Detect which cell encompasses the target text, then output its [X, Y] center coordinate. 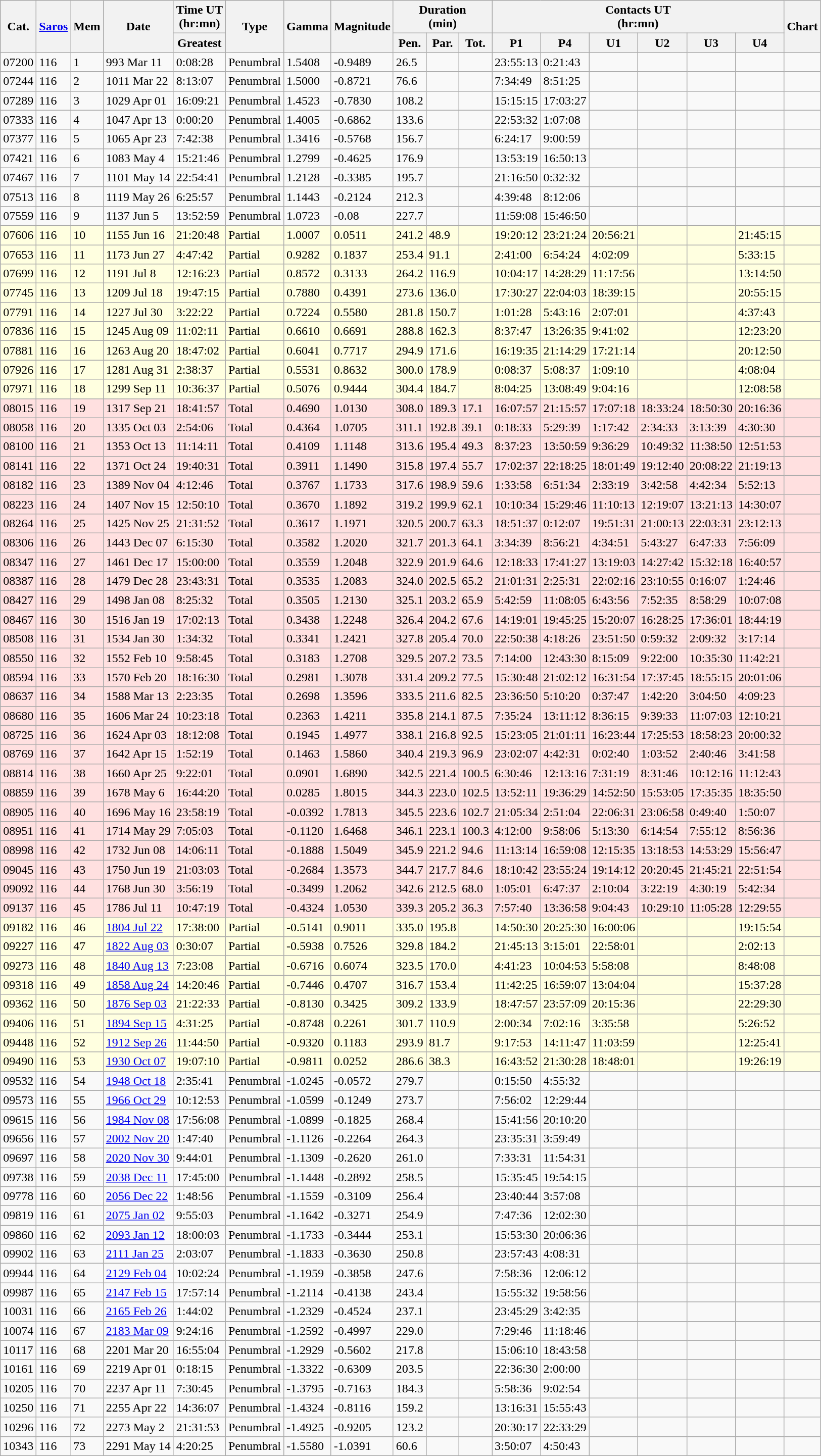
308.0 [409, 408]
18:33:24 [662, 408]
73 [87, 1446]
62.1 [475, 504]
-0.1888 [308, 850]
11:03:59 [613, 1042]
170.0 [443, 966]
331.4 [409, 677]
U2 [662, 43]
313.6 [409, 446]
2093 Jan 12 [138, 1235]
9:00:59 [565, 139]
322.9 [409, 562]
7:05:03 [199, 831]
309.2 [409, 1004]
0.6041 [308, 350]
82.5 [475, 696]
1101 May 14 [138, 177]
204.2 [443, 620]
-0.9205 [362, 1427]
12:15:35 [613, 850]
-1.1309 [308, 1158]
6:54:24 [565, 254]
24 [87, 504]
1.1490 [362, 466]
1624 Apr 03 [138, 735]
1642 Apr 15 [138, 754]
7:57:40 [516, 908]
8:31:46 [662, 773]
4:41:23 [516, 966]
50 [87, 1004]
11 [87, 254]
-0.9320 [308, 1042]
27 [87, 562]
1.4977 [362, 735]
73.5 [475, 658]
21:45:15 [760, 235]
14:53:29 [711, 850]
08306 [18, 542]
8:56:21 [565, 542]
-0.4625 [362, 158]
08058 [18, 427]
209.2 [443, 677]
9:44:01 [199, 1158]
Par. [443, 43]
08347 [18, 562]
1822 Aug 03 [138, 946]
326.4 [409, 620]
1660 Apr 25 [138, 773]
1570 Feb 20 [138, 677]
3:41:58 [760, 754]
4:30:19 [711, 889]
-0.8721 [362, 81]
0.9282 [308, 254]
11:10:13 [613, 504]
-1.1448 [308, 1177]
12:18:33 [516, 562]
14:06:11 [199, 850]
14:19:01 [516, 620]
258.5 [409, 1177]
5:43:27 [662, 542]
09318 [18, 985]
21:45:13 [516, 946]
4:37:43 [760, 312]
1:03:52 [662, 754]
2:51:04 [565, 812]
13:19:03 [613, 562]
70.0 [475, 639]
18:16:30 [199, 677]
184.7 [443, 389]
205.2 [443, 908]
60.6 [409, 1446]
09182 [18, 927]
23:40:44 [516, 1196]
1.5000 [308, 81]
31 [87, 639]
1479 Dec 28 [138, 581]
Type [255, 26]
253.4 [409, 254]
243.4 [409, 1292]
0.3559 [308, 562]
286.6 [409, 1062]
9:55:03 [199, 1216]
36 [87, 735]
23:36:50 [516, 696]
4:39:48 [516, 196]
07745 [18, 293]
20:10:20 [565, 1119]
8:37:47 [516, 331]
1:17:42 [613, 427]
-0.2124 [362, 196]
2020 Nov 30 [138, 1158]
16:59:07 [565, 985]
153.4 [443, 985]
0.0901 [308, 773]
-1.5580 [308, 1446]
3:50:07 [516, 1446]
0:18:33 [516, 427]
1:01:28 [516, 312]
320.5 [409, 523]
-0.1249 [362, 1100]
08141 [18, 466]
9:22:01 [199, 773]
11:13:14 [516, 850]
1.6890 [362, 773]
23:55:24 [565, 869]
-1.1733 [308, 1235]
1 [87, 62]
315.8 [409, 466]
07200 [18, 62]
4:34:51 [613, 542]
3:42:58 [662, 485]
100.5 [475, 773]
23:35:31 [516, 1138]
-0.4138 [362, 1292]
0.4707 [362, 985]
23:02:07 [516, 754]
1768 Jun 30 [138, 889]
159.2 [409, 1408]
205.4 [443, 639]
22:50:38 [516, 639]
5:29:39 [565, 427]
1:48:56 [199, 1196]
0.3670 [308, 504]
1552 Feb 10 [138, 658]
0.7717 [362, 350]
8:37:23 [516, 446]
11:08:05 [565, 600]
07333 [18, 120]
59 [87, 1177]
14 [87, 312]
56 [87, 1119]
0.3505 [308, 600]
23:45:29 [516, 1312]
12:19:07 [662, 504]
16:23:44 [613, 735]
100.3 [475, 831]
-1.4925 [308, 1427]
0.5580 [362, 312]
4:02:09 [613, 254]
-0.08 [362, 216]
10:07:08 [760, 600]
22:58:01 [613, 946]
11:14:11 [199, 446]
-1.0391 [362, 1446]
16:59:08 [565, 850]
176.9 [409, 158]
71 [87, 1408]
Date [138, 26]
21:31:52 [199, 523]
18:58:23 [711, 735]
2:34:33 [662, 427]
8:58:29 [711, 600]
-0.3444 [362, 1235]
13:36:58 [565, 908]
-1.2329 [308, 1312]
-0.4324 [308, 908]
0:08:37 [516, 370]
0.7526 [362, 946]
1.2083 [362, 581]
17:30:27 [516, 293]
15:32:18 [711, 562]
67 [87, 1331]
1.0007 [308, 235]
22:53:32 [516, 120]
-0.7446 [308, 985]
09092 [18, 889]
184.2 [443, 946]
22:04:03 [565, 293]
241.2 [409, 235]
-0.8116 [362, 1408]
13:52:59 [199, 216]
18:12:08 [199, 735]
65 [87, 1292]
102.7 [475, 812]
0:21:43 [565, 62]
25 [87, 523]
223.0 [443, 792]
21:01:31 [516, 581]
2291 May 14 [138, 1446]
0.0511 [362, 235]
264.3 [409, 1138]
18:41:57 [199, 408]
13 [87, 293]
10:12:16 [711, 773]
1.2128 [308, 177]
07377 [18, 139]
0.5076 [308, 389]
39 [87, 792]
26 [87, 542]
68 [87, 1350]
20:55:15 [760, 293]
7:30:45 [199, 1388]
19:20:12 [516, 235]
87.5 [475, 716]
19 [87, 408]
279.7 [409, 1081]
Tot. [475, 43]
19:58:56 [565, 1292]
1606 Mar 24 [138, 716]
3:22:22 [199, 312]
10:47:19 [199, 908]
4:42:31 [565, 754]
3:56:19 [199, 889]
64.1 [475, 542]
6:51:34 [565, 485]
219.3 [443, 754]
07926 [18, 370]
65.2 [475, 581]
0.1183 [362, 1042]
-0.5938 [308, 946]
150.7 [443, 312]
6:24:17 [516, 139]
65.9 [475, 600]
9:04:16 [613, 389]
0.3582 [308, 542]
12:51:53 [760, 446]
-0.3109 [362, 1196]
20:16:36 [760, 408]
-0.6862 [362, 120]
6:30:46 [516, 773]
6:15:30 [199, 542]
253.1 [409, 1235]
1.5860 [362, 754]
11:12:43 [760, 773]
18:50:30 [711, 408]
5 [87, 139]
0:15:50 [516, 1081]
2165 Feb 26 [138, 1312]
0.7880 [308, 293]
07289 [18, 101]
96.9 [475, 754]
21:14:29 [565, 350]
23:43:31 [199, 581]
7:47:36 [516, 1216]
4:55:32 [565, 1081]
55 [87, 1100]
18:48:01 [613, 1062]
15:21:46 [199, 158]
-0.3630 [362, 1254]
16 [87, 350]
92.5 [475, 735]
17:03:27 [565, 101]
39.1 [475, 427]
10:10:34 [516, 504]
Mem [87, 26]
1.1733 [362, 485]
261.0 [409, 1158]
09137 [18, 908]
2147 Feb 15 [138, 1292]
2:35:41 [199, 1081]
202.5 [443, 581]
10296 [18, 1427]
-1.1833 [308, 1254]
1786 Jul 11 [138, 908]
64.6 [475, 562]
4:31:25 [199, 1023]
4:47:42 [199, 254]
325.1 [409, 600]
23:58:19 [199, 812]
20:15:36 [613, 1004]
21:02:12 [565, 677]
184.3 [409, 1388]
0.2261 [362, 1023]
342.6 [409, 889]
5:58:08 [613, 966]
-0.0572 [362, 1081]
08427 [18, 600]
2:38:37 [199, 370]
0.0252 [362, 1062]
20:25:30 [565, 927]
0:37:47 [613, 696]
12:43:30 [565, 658]
-1.1642 [308, 1216]
20:12:50 [760, 350]
76.6 [409, 81]
07653 [18, 254]
1:05:01 [516, 889]
0:00:20 [199, 120]
229.0 [409, 1331]
22 [87, 466]
13:14:50 [760, 274]
3:34:39 [516, 542]
08015 [18, 408]
21 [87, 446]
21:16:50 [516, 177]
1.5049 [362, 850]
-0.6716 [308, 966]
17:21:14 [613, 350]
0.5531 [308, 370]
10074 [18, 1331]
1516 Jan 19 [138, 620]
340.4 [409, 754]
32 [87, 658]
14:20:46 [199, 985]
1.2020 [362, 542]
29 [87, 600]
94.6 [475, 850]
1750 Jun 19 [138, 869]
-0.5602 [362, 1350]
-0.9811 [308, 1062]
16:09:21 [199, 101]
21:15:57 [565, 408]
335.8 [409, 716]
0.3341 [308, 639]
0:30:07 [199, 946]
16:50:13 [565, 158]
2183 Mar 09 [138, 1331]
09448 [18, 1042]
-0.5768 [362, 139]
5:10:20 [565, 696]
5:08:37 [565, 370]
U4 [760, 43]
1678 May 6 [138, 792]
66 [87, 1312]
91.1 [443, 254]
1.3416 [308, 139]
1:07:08 [565, 120]
42 [87, 850]
09045 [18, 869]
333.5 [409, 696]
19:36:29 [565, 792]
327.8 [409, 639]
21:22:33 [199, 1004]
11:07:03 [711, 716]
09819 [18, 1216]
1353 Oct 13 [138, 446]
3:42:35 [565, 1312]
1:33:58 [516, 485]
-1.0245 [308, 1081]
0:16:07 [711, 581]
171.6 [443, 350]
8 [87, 196]
15:56:47 [760, 850]
13:16:31 [516, 1408]
18:39:15 [613, 293]
17:56:08 [199, 1119]
2 [87, 81]
09573 [18, 1100]
6:47:33 [711, 542]
1317 Sep 21 [138, 408]
13:04:04 [613, 985]
13:26:35 [565, 331]
1.6468 [362, 831]
07606 [18, 235]
1443 Dec 07 [138, 542]
9:17:53 [516, 1042]
264.2 [409, 274]
0.8572 [308, 274]
-0.8748 [308, 1023]
08998 [18, 850]
48 [87, 966]
9:58:06 [565, 831]
07836 [18, 331]
8:12:06 [565, 196]
18:47:02 [199, 350]
10 [87, 235]
18:43:58 [565, 1350]
1065 Apr 23 [138, 139]
2201 Mar 20 [138, 1350]
10031 [18, 1312]
3:57:08 [565, 1196]
68.0 [475, 889]
09987 [18, 1292]
09362 [18, 1004]
41 [87, 831]
0.0285 [308, 792]
203.2 [443, 600]
61 [87, 1216]
6:14:54 [662, 831]
3:59:49 [565, 1138]
8:51:25 [565, 81]
1227 Jul 30 [138, 312]
07971 [18, 389]
1011 Mar 22 [138, 81]
08637 [18, 696]
0.4109 [308, 446]
1.0130 [362, 408]
17 [87, 370]
339.3 [409, 908]
-0.3858 [362, 1273]
201.9 [443, 562]
0.6610 [308, 331]
0:18:15 [199, 1369]
227.7 [409, 216]
21:45:21 [711, 869]
-1.2592 [308, 1331]
09778 [18, 1196]
17:38:00 [199, 927]
12:23:20 [760, 331]
0.1463 [308, 754]
1840 Aug 13 [138, 966]
1498 Jan 08 [138, 600]
1966 Oct 29 [138, 1100]
0.4364 [308, 427]
13:50:59 [565, 446]
10:36:37 [199, 389]
20:00:32 [760, 735]
195.8 [443, 927]
09532 [18, 1081]
21:30:28 [565, 1062]
221.4 [443, 773]
-1.3322 [308, 1369]
10:12:53 [199, 1100]
20:56:21 [613, 235]
1804 Jul 22 [138, 927]
0.6691 [362, 331]
268.4 [409, 1119]
22:33:29 [565, 1427]
08905 [18, 812]
12 [87, 274]
16:43:52 [516, 1062]
1.2421 [362, 639]
5:33:15 [760, 254]
15:35:45 [516, 1177]
345.9 [409, 850]
46 [87, 927]
12:06:12 [565, 1273]
20:08:22 [711, 466]
2:00:00 [565, 1369]
7:58:36 [516, 1273]
1263 Aug 20 [138, 350]
17:36:01 [711, 620]
21:03:03 [199, 869]
18:55:15 [711, 677]
08264 [18, 523]
211.6 [443, 696]
63 [87, 1254]
1155 Jun 16 [138, 235]
0.7224 [308, 312]
20:06:36 [565, 1235]
14:30:07 [760, 504]
2:09:32 [711, 639]
1119 May 26 [138, 196]
1.5408 [308, 62]
-0.3271 [362, 1216]
44 [87, 889]
09902 [18, 1254]
22:29:30 [760, 1004]
60 [87, 1196]
2273 May 2 [138, 1427]
1281 Aug 31 [138, 370]
12:50:10 [199, 504]
17:02:13 [199, 620]
300.0 [409, 370]
1:44:02 [199, 1312]
304.4 [409, 389]
102.5 [475, 792]
20 [87, 427]
-1.3795 [308, 1388]
345.5 [409, 812]
1.1971 [362, 523]
-0.1120 [308, 831]
16:19:35 [516, 350]
1912 Sep 26 [138, 1042]
0:49:40 [711, 812]
18:35:50 [760, 792]
4:08:31 [565, 1254]
0.3911 [308, 466]
23:21:24 [565, 235]
09697 [18, 1158]
15:29:46 [565, 504]
4:42:34 [711, 485]
7:31:19 [613, 773]
15:15:15 [516, 101]
-0.2264 [362, 1138]
7:14:00 [516, 658]
-0.2620 [362, 1158]
22:02:16 [613, 581]
-1.0899 [308, 1119]
17.1 [475, 408]
07791 [18, 312]
1.3596 [362, 696]
17:35:35 [711, 792]
1299 Sep 11 [138, 389]
9:36:29 [613, 446]
301.7 [409, 1023]
34 [87, 696]
9:22:00 [662, 658]
15:37:28 [760, 985]
09860 [18, 1235]
1.1443 [308, 196]
217.7 [443, 869]
09656 [18, 1138]
1984 Nov 08 [138, 1119]
19:07:10 [199, 1062]
16:40:57 [760, 562]
07881 [18, 350]
8:04:25 [516, 389]
-0.2892 [362, 1177]
0.3767 [308, 485]
1534 Jan 30 [138, 639]
223.1 [443, 831]
11:18:46 [565, 1331]
7:34:49 [516, 81]
19:12:40 [662, 466]
22:36:30 [516, 1369]
5:13:30 [613, 831]
288.8 [409, 331]
5:26:52 [760, 1023]
-0.1825 [362, 1119]
1425 Nov 25 [138, 523]
178.9 [443, 370]
09406 [18, 1023]
16:00:06 [613, 927]
273.6 [409, 293]
10161 [18, 1369]
12:02:30 [565, 1216]
08680 [18, 716]
37 [87, 754]
2:25:31 [565, 581]
7:23:08 [199, 966]
1461 Dec 17 [138, 562]
1.1148 [362, 446]
0.1837 [362, 254]
344.3 [409, 792]
1.0705 [362, 427]
319.2 [409, 504]
10:04:17 [516, 274]
11:38:50 [711, 446]
4:30:30 [760, 427]
-1.0599 [308, 1100]
1389 Nov 04 [138, 485]
1371 Oct 24 [138, 466]
11:44:50 [199, 1042]
1894 Sep 15 [138, 1023]
59.6 [475, 485]
2:10:04 [613, 889]
-1.1959 [308, 1273]
0:08:28 [199, 62]
1.1892 [362, 504]
1047 Apr 13 [138, 120]
1.4523 [308, 101]
1.4211 [362, 716]
9:02:54 [565, 1388]
0:59:32 [662, 639]
281.8 [409, 312]
14:28:29 [565, 274]
0.1945 [308, 735]
49.3 [475, 446]
0.3617 [308, 523]
16:31:54 [613, 677]
17:41:27 [565, 562]
197.4 [443, 466]
9:04:43 [613, 908]
49 [87, 985]
1209 Jul 18 [138, 293]
1:52:19 [199, 754]
19:15:54 [760, 927]
2:33:19 [613, 485]
5:42:59 [516, 600]
19:47:15 [199, 293]
15:41:56 [516, 1119]
-0.3499 [308, 889]
57 [87, 1138]
40 [87, 812]
51 [87, 1023]
20:30:17 [516, 1427]
2129 Feb 04 [138, 1273]
18:51:37 [516, 523]
1.0530 [362, 908]
12:25:41 [760, 1042]
0.3133 [362, 274]
7 [87, 177]
21:05:34 [516, 812]
9 [87, 216]
4:08:04 [760, 370]
1.2062 [362, 889]
2:02:13 [760, 946]
6:43:56 [613, 600]
199.9 [443, 504]
1876 Sep 03 [138, 1004]
2:03:07 [199, 1254]
26.5 [409, 62]
1858 Aug 24 [138, 985]
Saros [54, 26]
0.2363 [308, 716]
4 [87, 120]
38 [87, 773]
335.0 [409, 927]
293.9 [409, 1042]
1.3573 [362, 869]
08100 [18, 446]
18:47:57 [516, 1004]
19:40:31 [199, 466]
195.4 [443, 446]
10:23:18 [199, 716]
20:20:45 [662, 869]
217.8 [409, 1350]
08951 [18, 831]
1.0723 [308, 216]
3:22:19 [662, 889]
20:01:06 [760, 677]
-0.4524 [362, 1312]
15:46:50 [565, 216]
316.7 [409, 985]
9:41:02 [613, 331]
346.1 [409, 831]
9:39:33 [662, 716]
0.2698 [308, 696]
12:29:44 [565, 1100]
13:21:13 [711, 504]
10250 [18, 1408]
1.2248 [362, 620]
7:55:12 [711, 831]
14:11:47 [565, 1042]
216.8 [443, 735]
237.1 [409, 1312]
198.9 [443, 485]
13:52:11 [516, 792]
07559 [18, 216]
207.2 [443, 658]
247.6 [409, 1273]
2075 Jan 02 [138, 1216]
09227 [18, 946]
84.6 [475, 869]
17:37:45 [662, 677]
08467 [18, 620]
15:55:43 [565, 1408]
4:12:46 [199, 485]
2002 Nov 20 [138, 1138]
67.6 [475, 620]
08594 [18, 677]
1.3078 [362, 677]
108.2 [409, 101]
35 [87, 716]
1930 Oct 07 [138, 1062]
1191 Jul 8 [138, 274]
317.6 [409, 485]
U1 [613, 43]
212.5 [443, 889]
-1.1126 [308, 1138]
344.7 [409, 869]
4:12:00 [516, 831]
10343 [18, 1446]
63.3 [475, 523]
15:53:30 [516, 1235]
5:58:36 [516, 1388]
294.9 [409, 350]
5:52:13 [760, 485]
1.2799 [308, 158]
1714 May 29 [138, 831]
23:12:13 [760, 523]
11:17:56 [613, 274]
3:04:50 [711, 696]
123.2 [409, 1427]
36.3 [475, 908]
7:35:24 [516, 716]
3:17:14 [760, 639]
22:03:31 [711, 523]
12:16:23 [199, 274]
4:18:26 [565, 639]
2237 Apr 11 [138, 1388]
07513 [18, 196]
21:31:53 [199, 1427]
0.3535 [308, 581]
Cat. [18, 26]
22:06:31 [613, 812]
U3 [711, 43]
22:51:54 [760, 869]
08223 [18, 504]
23 [87, 485]
329.8 [409, 946]
16:28:25 [662, 620]
Magnitude [362, 26]
-1.1559 [308, 1196]
7:56:02 [516, 1100]
1588 Mar 13 [138, 696]
195.7 [409, 177]
15:00:00 [199, 562]
1137 Jun 5 [138, 216]
256.4 [409, 1196]
0.2981 [308, 677]
-0.2684 [308, 869]
11:05:28 [711, 908]
2:54:06 [199, 427]
214.1 [443, 716]
11:54:31 [565, 1158]
8:25:32 [199, 600]
08508 [18, 639]
223.6 [443, 812]
14:36:07 [199, 1408]
18:01:49 [613, 466]
18 [87, 389]
11:42:25 [516, 985]
43 [87, 869]
12:08:58 [760, 389]
1083 May 4 [138, 158]
09273 [18, 966]
16:44:20 [199, 792]
0:02:40 [613, 754]
1:50:07 [760, 812]
-0.9489 [362, 62]
8:48:08 [760, 966]
201.3 [443, 542]
1:47:40 [199, 1138]
2:41:00 [516, 254]
17:02:37 [516, 466]
133.6 [409, 120]
8:15:09 [613, 658]
52 [87, 1042]
07467 [18, 177]
993 Mar 11 [138, 62]
1:42:20 [662, 696]
47 [87, 946]
0.3183 [308, 658]
2:40:46 [711, 754]
273.7 [409, 1100]
08550 [18, 658]
08725 [18, 735]
7:29:46 [516, 1331]
0.4690 [308, 408]
15:23:05 [516, 735]
17:25:53 [662, 735]
221.2 [443, 850]
-1.4324 [308, 1408]
23:51:50 [613, 639]
22:54:41 [199, 177]
Greatest [199, 43]
81.7 [443, 1042]
2255 Apr 22 [138, 1408]
07244 [18, 81]
2:00:34 [516, 1023]
11:02:11 [199, 331]
0:32:32 [565, 177]
10:35:30 [711, 658]
4:20:25 [199, 1446]
13:18:53 [662, 850]
58 [87, 1158]
156.7 [409, 139]
15:55:32 [516, 1292]
162.3 [443, 331]
254.9 [409, 1216]
64 [87, 1273]
23:57:09 [565, 1004]
55.7 [475, 466]
08814 [18, 773]
0.4391 [362, 293]
19:54:15 [565, 1177]
1245 Aug 09 [138, 331]
1.2048 [362, 562]
9:58:45 [199, 658]
7:02:16 [565, 1023]
23:55:13 [516, 62]
116.9 [443, 274]
21:00:13 [662, 523]
110.9 [443, 1023]
1:09:10 [613, 370]
2:07:01 [613, 312]
12:10:21 [760, 716]
P1 [516, 43]
-0.5141 [308, 927]
30 [87, 620]
77.5 [475, 677]
9:24:16 [199, 1331]
3:35:58 [613, 1023]
1:34:32 [199, 639]
Time UT(hr:mn) [199, 17]
1.4005 [308, 120]
Gamma [308, 26]
15 [87, 331]
09615 [18, 1119]
12:29:55 [760, 908]
10117 [18, 1350]
11:59:08 [516, 216]
8:36:15 [613, 716]
342.5 [409, 773]
-1.2114 [308, 1292]
10:04:53 [565, 966]
16:07:57 [516, 408]
19:14:12 [613, 869]
22:18:25 [565, 466]
23:57:43 [516, 1254]
0.9444 [362, 389]
6:47:37 [565, 889]
-0.4997 [362, 1331]
-0.0392 [308, 812]
338.1 [409, 735]
189.3 [443, 408]
192.8 [443, 427]
3:13:39 [711, 427]
17:07:18 [613, 408]
19:26:19 [760, 1062]
1.8015 [362, 792]
53 [87, 1062]
4:50:43 [565, 1446]
62 [87, 1235]
08769 [18, 754]
7:52:35 [662, 600]
203.5 [409, 1369]
09944 [18, 1273]
200.7 [443, 523]
0.8632 [362, 370]
17:57:14 [199, 1292]
21:01:11 [565, 735]
1732 Jun 08 [138, 850]
1029 Apr 01 [138, 101]
1696 May 16 [138, 812]
07421 [18, 158]
-0.7830 [362, 101]
0.6074 [362, 966]
7:42:38 [199, 139]
48.9 [443, 235]
19:45:25 [565, 620]
-0.3385 [362, 177]
45 [87, 908]
18:44:19 [760, 620]
08859 [18, 792]
-0.7163 [362, 1388]
1.2130 [362, 600]
-0.6309 [362, 1369]
3 [87, 101]
0.3438 [308, 620]
1173 Jun 27 [138, 254]
3:15:01 [565, 946]
250.8 [409, 1254]
12:13:16 [565, 773]
19:51:31 [613, 523]
14:52:50 [613, 792]
54 [87, 1081]
Contacts UT(hr:mn) [638, 17]
09738 [18, 1177]
28 [87, 581]
1948 Oct 18 [138, 1081]
14:50:30 [516, 927]
4:09:23 [760, 696]
P4 [565, 43]
8:13:07 [199, 81]
6:25:57 [199, 196]
329.5 [409, 658]
321.7 [409, 542]
1335 Oct 03 [138, 427]
38.3 [443, 1062]
323.5 [409, 966]
-0.8130 [308, 1004]
2056 Dec 22 [138, 1196]
-1.2929 [308, 1350]
13:53:19 [516, 158]
33 [87, 677]
23:06:58 [662, 812]
72 [87, 1427]
311.1 [409, 427]
7:33:31 [516, 1158]
0.3425 [362, 1004]
2038 Dec 11 [138, 1177]
10:29:10 [662, 908]
6 [87, 158]
2219 Apr 01 [138, 1369]
0.9011 [362, 927]
15:06:10 [516, 1350]
07699 [18, 274]
2:23:35 [199, 696]
10205 [18, 1388]
21:19:13 [760, 466]
09490 [18, 1062]
Duration(min) [443, 17]
10:02:24 [199, 1273]
15:53:05 [662, 792]
16:55:04 [199, 1350]
08387 [18, 581]
18:00:03 [199, 1235]
136.0 [443, 293]
5:42:34 [760, 889]
17:45:00 [199, 1177]
13:08:49 [565, 389]
2111 Jan 25 [138, 1254]
0:12:07 [565, 523]
Chart [802, 26]
Pen. [409, 43]
15:20:07 [613, 620]
15:30:48 [516, 677]
18:10:42 [516, 869]
69 [87, 1369]
23:10:55 [662, 581]
10:49:32 [662, 446]
5:43:16 [565, 312]
14:27:42 [662, 562]
1.7813 [362, 812]
13:11:12 [565, 716]
70 [87, 1388]
08182 [18, 485]
11:42:21 [760, 658]
21:20:48 [199, 235]
212.3 [409, 196]
1.2708 [362, 658]
133.9 [443, 1004]
7:56:09 [760, 542]
324.0 [409, 581]
1407 Nov 15 [138, 504]
8:56:36 [760, 831]
1:24:46 [760, 581]
